Return the (x, y) coordinate for the center point of the cell that contains the specified text.  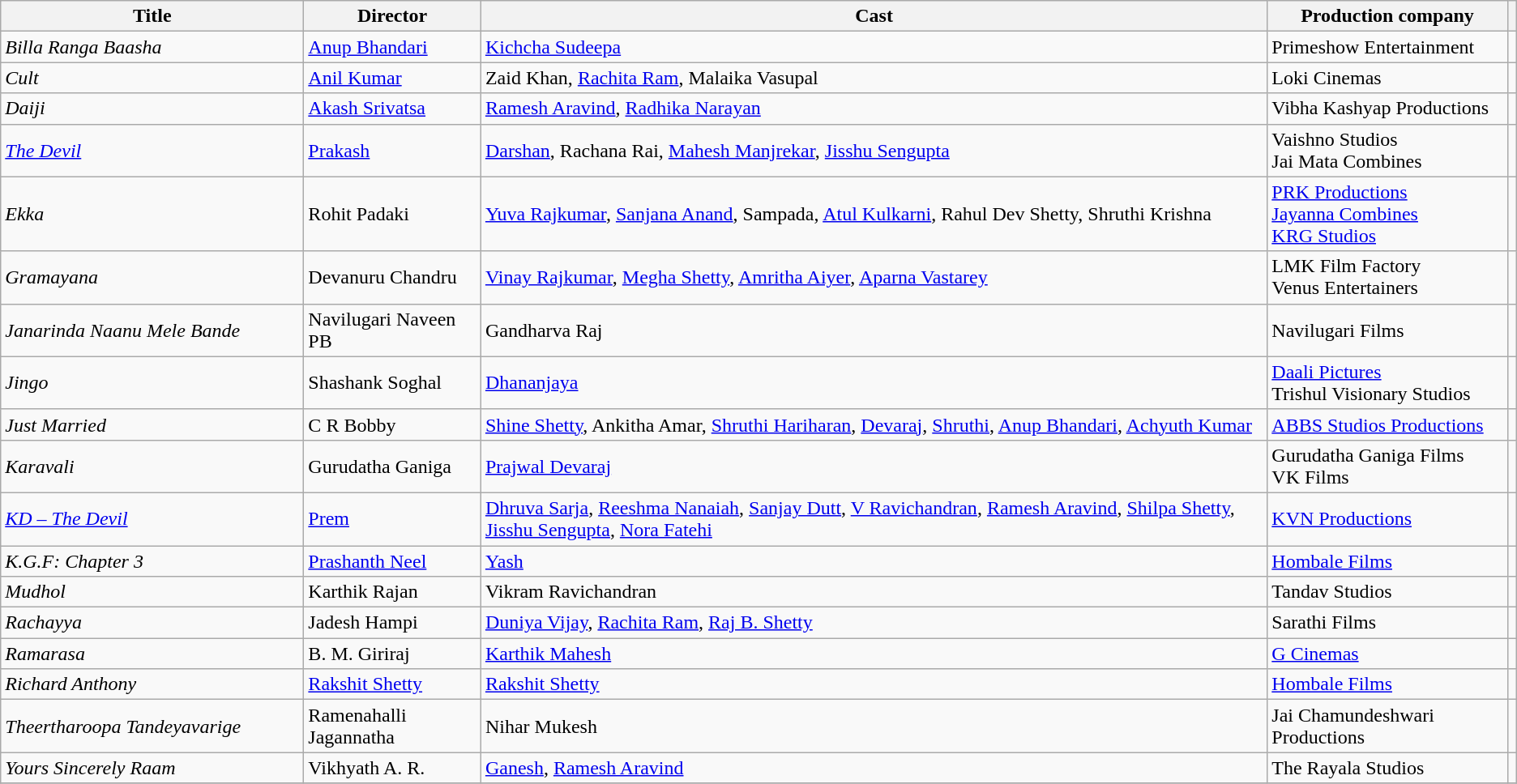
Vaishno Studios Jai Mata Combines (1387, 151)
Duniya Vijay, Rachita Ram, Raj B. Shetty (874, 623)
Navilugari Naveen PB (392, 330)
Yash (874, 561)
Vinay Rajkumar, Megha Shetty, Amritha Aiyer, Aparna Vastarey (874, 277)
Karavali (152, 467)
B. M. Giriraj (392, 654)
Ramarasa (152, 654)
Production company (1387, 16)
Billa Ranga Baasha (152, 47)
Janarinda Naanu Mele Bande (152, 330)
Dhruva Sarja, Reeshma Nanaiah, Sanjay Dutt, V Ravichandran, Ramesh Aravind, Shilpa Shetty, Jisshu Sengupta, Nora Fatehi (874, 518)
Prashanth Neel (392, 561)
Ganesh, Ramesh Aravind (874, 768)
Prajwal Devaraj (874, 467)
Karthik Rajan (392, 592)
Sarathi Films (1387, 623)
Gurudatha Ganiga Films VK Films (1387, 467)
Akash Srivatsa (392, 109)
Prakash (392, 151)
Prem (392, 518)
Ramesh Aravind, Radhika Narayan (874, 109)
Ekka (152, 214)
Shine Shetty, Ankitha Amar, Shruthi Hariharan, Devaraj, Shruthi, Anup Bhandari, Achyuth Kumar (874, 424)
Theertharoopa Tandeyavarige (152, 726)
Kichcha Sudeepa (874, 47)
Dhananjaya (874, 382)
KVN Productions (1387, 518)
Primeshow Entertainment (1387, 47)
Gramayana (152, 277)
PRK Productions Jayanna Combines KRG Studios (1387, 214)
Vikram Ravichandran (874, 592)
Director (392, 16)
KD – The Devil (152, 518)
K.G.F: Chapter 3 (152, 561)
C R Bobby (392, 424)
Mudhol (152, 592)
Devanuru Chandru (392, 277)
ABBS Studios Productions (1387, 424)
Daiji (152, 109)
LMK Film Factory Venus Entertainers (1387, 277)
The Devil (152, 151)
Just Married (152, 424)
Darshan, Rachana Rai, Mahesh Manjrekar, Jisshu Sengupta (874, 151)
Shashank Soghal (392, 382)
Yours Sincerely Raam (152, 768)
Gurudatha Ganiga (392, 467)
Anup Bhandari (392, 47)
The Rayala Studios (1387, 768)
Vibha Kashyap Productions (1387, 109)
Jingo (152, 382)
Richard Anthony (152, 684)
Zaid Khan, Rachita Ram, Malaika Vasupal (874, 78)
Nihar Mukesh (874, 726)
Daali Pictures Trishul Visionary Studios (1387, 382)
Navilugari Films (1387, 330)
Vikhyath A. R. (392, 768)
G Cinemas (1387, 654)
Anil Kumar (392, 78)
Cult (152, 78)
Jadesh Hampi (392, 623)
Yuva Rajkumar, Sanjana Anand, Sampada, Atul Kulkarni, Rahul Dev Shetty, Shruthi Krishna (874, 214)
Title (152, 16)
Jai Chamundeshwari Productions (1387, 726)
Tandav Studios (1387, 592)
Karthik Mahesh (874, 654)
Loki Cinemas (1387, 78)
Cast (874, 16)
Rohit Padaki (392, 214)
Gandharva Raj (874, 330)
Rachayya (152, 623)
Ramenahalli Jagannatha (392, 726)
